Return [x, y] of the center of cell containing provided text 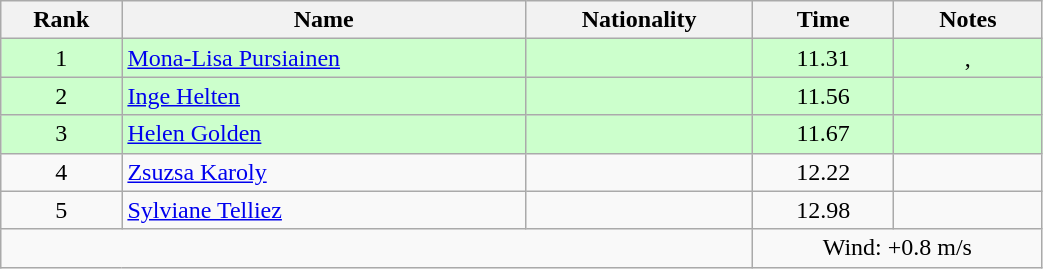
Nationality [640, 20]
12.22 [824, 172]
Sylviane Telliez [324, 210]
Notes [968, 20]
Helen Golden [324, 134]
Zsuzsa Karoly [324, 172]
1 [62, 58]
11.31 [824, 58]
Inge Helten [324, 96]
Name [324, 20]
Rank [62, 20]
12.98 [824, 210]
2 [62, 96]
4 [62, 172]
5 [62, 210]
3 [62, 134]
11.56 [824, 96]
Time [824, 20]
, [968, 58]
Mona-Lisa Pursiainen [324, 58]
Wind: +0.8 m/s [898, 248]
11.67 [824, 134]
